Determine the [x, y] coordinate at the center of the cell enclosing the given text.  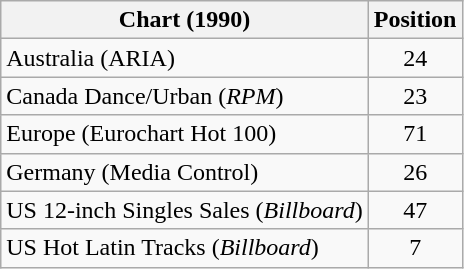
US Hot Latin Tracks (Billboard) [185, 248]
Australia (ARIA) [185, 58]
Germany (Media Control) [185, 172]
71 [415, 134]
24 [415, 58]
23 [415, 96]
Position [415, 20]
US 12-inch Singles Sales (Billboard) [185, 210]
26 [415, 172]
47 [415, 210]
7 [415, 248]
Canada Dance/Urban (RPM) [185, 96]
Europe (Eurochart Hot 100) [185, 134]
Chart (1990) [185, 20]
